From the cell containing the given text, extract its center point as [X, Y] coordinate. 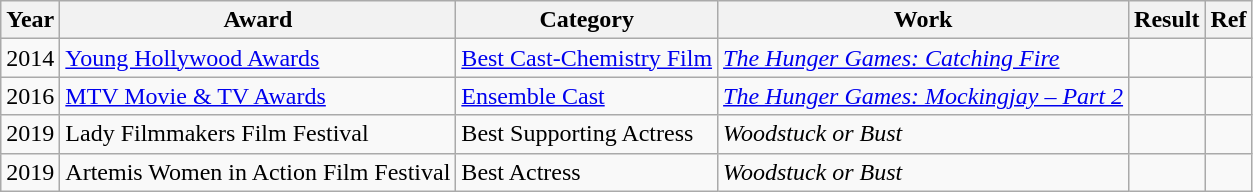
Lady Filmmakers Film Festival [258, 134]
Artemis Women in Action Film Festival [258, 172]
Best Supporting Actress [587, 134]
2016 [30, 96]
The Hunger Games: Mockingjay – Part 2 [924, 96]
Young Hollywood Awards [258, 58]
Ref [1228, 20]
Ensemble Cast [587, 96]
The Hunger Games: Catching Fire [924, 58]
2014 [30, 58]
Award [258, 20]
Category [587, 20]
Best Cast-Chemistry Film [587, 58]
Year [30, 20]
Result [1167, 20]
Best Actress [587, 172]
Work [924, 20]
MTV Movie & TV Awards [258, 96]
